Search for the cell housing the specified text and yield its (x, y) center coordinate. 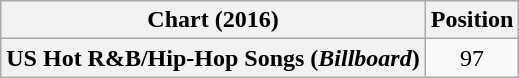
US Hot R&B/Hip-Hop Songs (Billboard) (213, 58)
Chart (2016) (213, 20)
Position (472, 20)
97 (472, 58)
